Extract the [x, y] coordinate from the center of the cell holding the provided text.  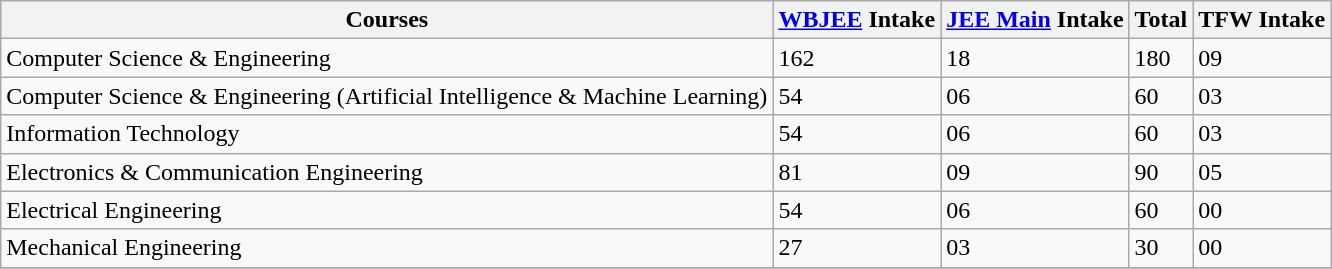
WBJEE Intake [857, 20]
Computer Science & Engineering (Artificial Intelligence & Machine Learning) [387, 96]
JEE Main Intake [1035, 20]
TFW Intake [1262, 20]
Total [1161, 20]
27 [857, 248]
18 [1035, 58]
Courses [387, 20]
05 [1262, 172]
Electrical Engineering [387, 210]
180 [1161, 58]
Mechanical Engineering [387, 248]
Electronics & Communication Engineering [387, 172]
162 [857, 58]
Information Technology [387, 134]
30 [1161, 248]
90 [1161, 172]
81 [857, 172]
Computer Science & Engineering [387, 58]
